Locate the cell with the specified text and output its (x, y) center coordinate. 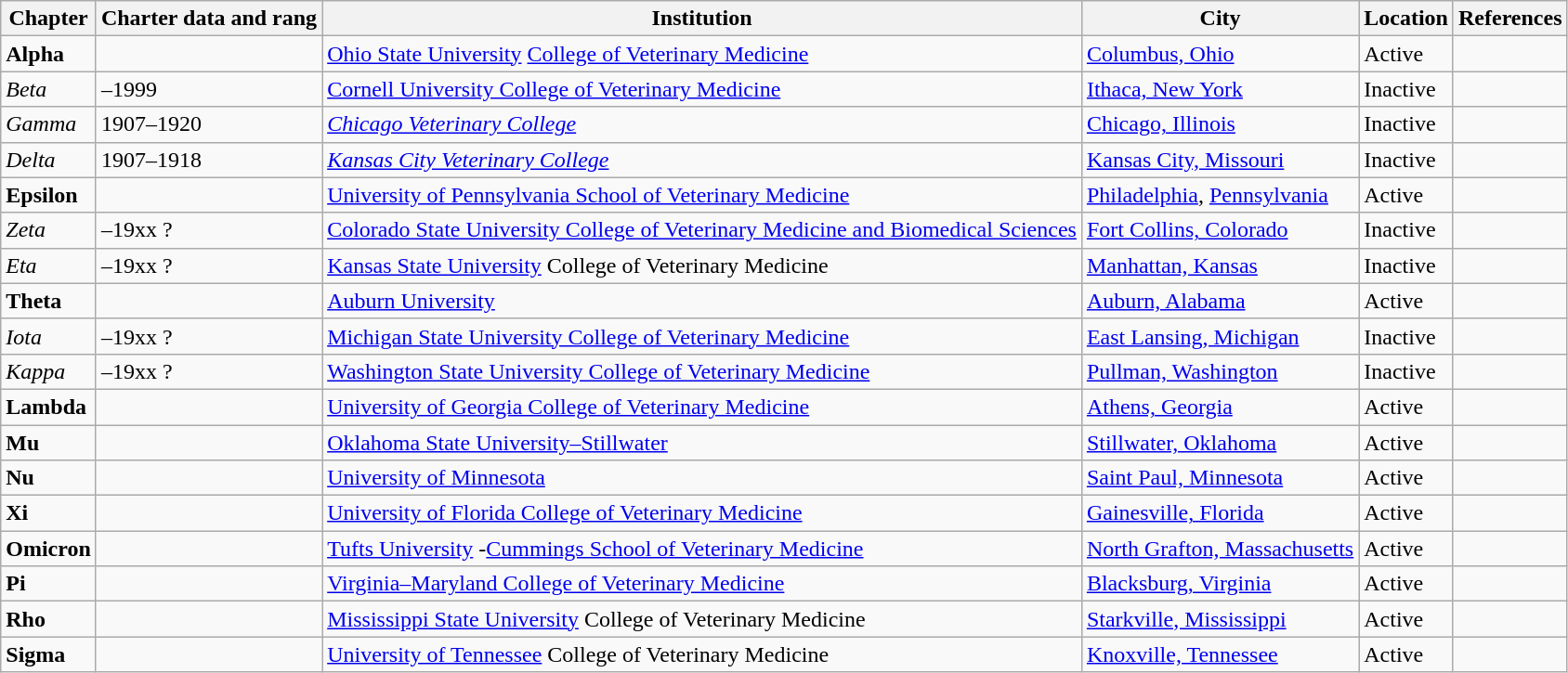
Mu (48, 443)
Knoxville, Tennessee (1220, 654)
Auburn University (702, 301)
References (1510, 19)
Rho (48, 619)
Fort Collins, Colorado (1220, 230)
Xi (48, 513)
Tufts University -Cummings School of Veterinary Medicine (702, 549)
Auburn, Alabama (1220, 301)
Ithaca, New York (1220, 89)
Nu (48, 478)
North Grafton, Massachusetts (1220, 549)
Mississippi State University College of Veterinary Medicine (702, 619)
University of Florida College of Veterinary Medicine (702, 513)
Beta (48, 89)
Charter data and rang (208, 19)
Gamma (48, 124)
Epsilon (48, 195)
Gainesville, Florida (1220, 513)
Pullman, Washington (1220, 371)
Cornell University College of Veterinary Medicine (702, 89)
Delta (48, 160)
City (1220, 19)
Location (1406, 19)
Columbus, Ohio (1220, 54)
–1999 (208, 89)
University of Minnesota (702, 478)
Blacksburg, Virginia (1220, 584)
Washington State University College of Veterinary Medicine (702, 371)
Philadelphia, Pennsylvania (1220, 195)
Chicago Veterinary College (702, 124)
Virginia–Maryland College of Veterinary Medicine (702, 584)
University of Tennessee College of Veterinary Medicine (702, 654)
Ohio State University College of Veterinary Medicine (702, 54)
Alpha (48, 54)
Saint Paul, Minnesota (1220, 478)
Kansas City Veterinary College (702, 160)
1907–1918 (208, 160)
Michigan State University College of Veterinary Medicine (702, 336)
Lambda (48, 407)
Athens, Georgia (1220, 407)
University of Georgia College of Veterinary Medicine (702, 407)
Chapter (48, 19)
Kansas City, Missouri (1220, 160)
Zeta (48, 230)
Starkville, Mississippi (1220, 619)
Oklahoma State University–Stillwater (702, 443)
Chicago, Illinois (1220, 124)
Pi (48, 584)
East Lansing, Michigan (1220, 336)
Eta (48, 265)
1907–1920 (208, 124)
Theta (48, 301)
University of Pennsylvania School of Veterinary Medicine (702, 195)
Kansas State University College of Veterinary Medicine (702, 265)
Kappa (48, 371)
Omicron (48, 549)
Sigma (48, 654)
Iota (48, 336)
Stillwater, Oklahoma (1220, 443)
Institution (702, 19)
Colorado State University College of Veterinary Medicine and Biomedical Sciences (702, 230)
Manhattan, Kansas (1220, 265)
